Capture the cell that displays the provided text and extract its (x, y) central coordinate. 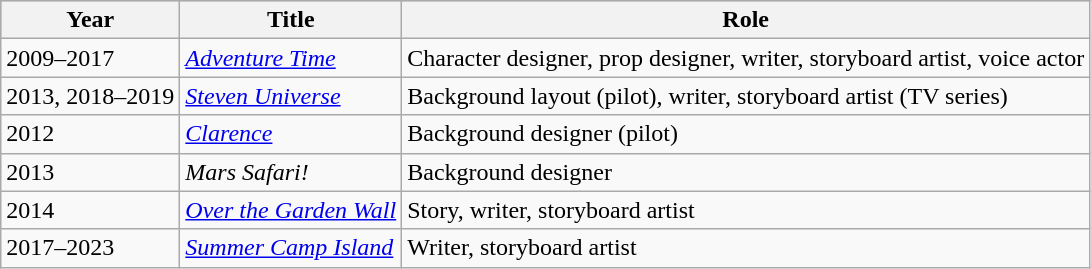
Character designer, prop designer, writer, storyboard artist, voice actor (746, 58)
2017–2023 (90, 248)
Title (291, 20)
Clarence (291, 134)
Background designer (pilot) (746, 134)
Over the Garden Wall (291, 210)
Adventure Time (291, 58)
Background layout (pilot), writer, storyboard artist (TV series) (746, 96)
Story, writer, storyboard artist (746, 210)
Year (90, 20)
2013 (90, 172)
Mars Safari! (291, 172)
2014 (90, 210)
2012 (90, 134)
2013, 2018–2019 (90, 96)
Writer, storyboard artist (746, 248)
Role (746, 20)
Steven Universe (291, 96)
2009–2017 (90, 58)
Summer Camp Island (291, 248)
Background designer (746, 172)
